Locate the cell with the specified text and output its [x, y] center coordinate. 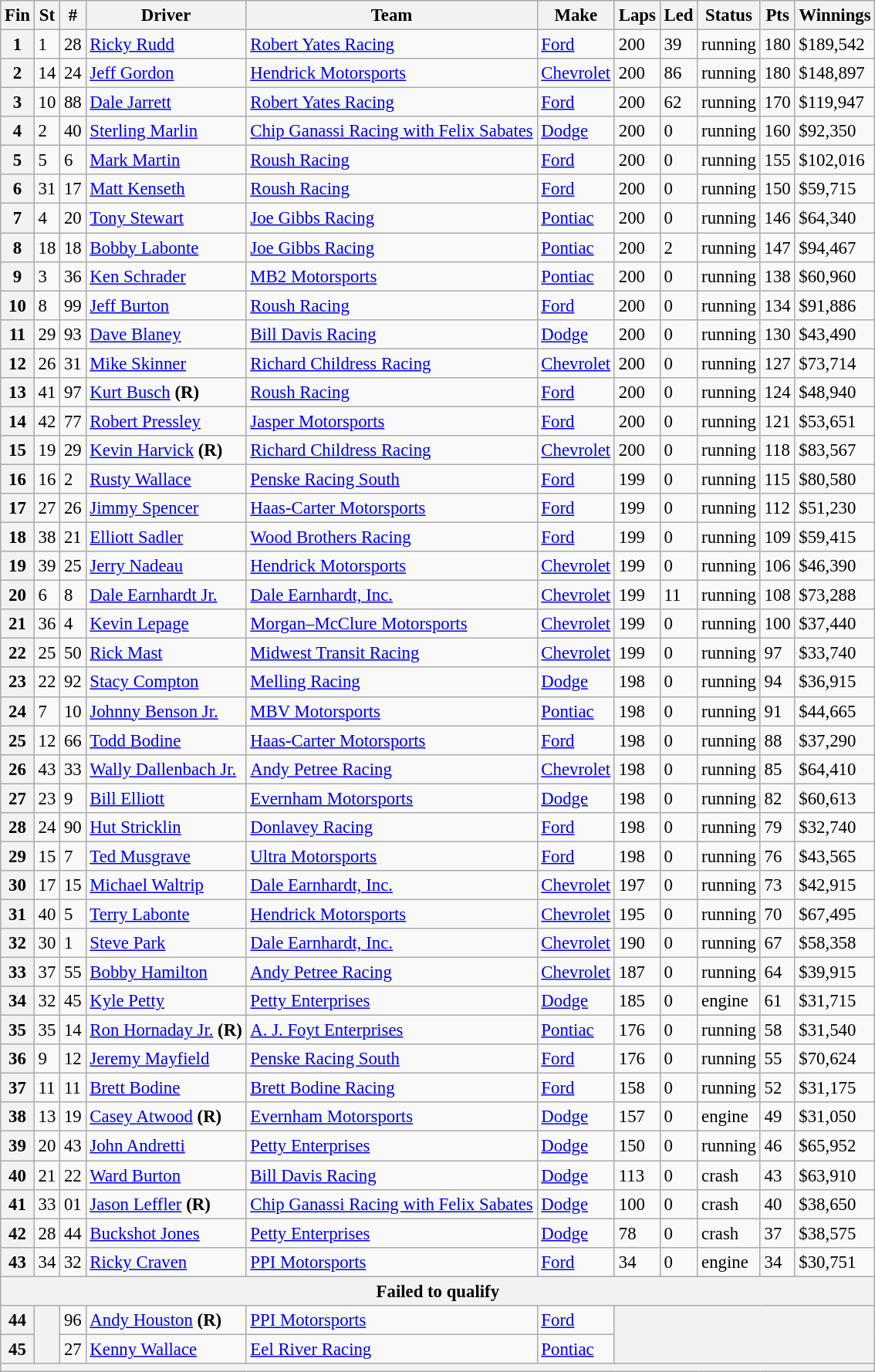
91 [778, 711]
Failed to qualify [438, 1291]
Fin [18, 15]
92 [73, 683]
$189,542 [835, 45]
158 [637, 1088]
$31,540 [835, 1030]
Elliott Sadler [166, 538]
$48,940 [835, 393]
$64,410 [835, 769]
$42,915 [835, 885]
78 [637, 1233]
$64,340 [835, 218]
$65,952 [835, 1146]
Rusty Wallace [166, 479]
$80,580 [835, 479]
52 [778, 1088]
Kevin Lepage [166, 624]
Casey Atwood (R) [166, 1117]
Melling Racing [392, 683]
Terry Labonte [166, 914]
Ricky Craven [166, 1262]
Brett Bodine Racing [392, 1088]
01 [73, 1204]
Ricky Rudd [166, 45]
$38,650 [835, 1204]
Kurt Busch (R) [166, 393]
$43,565 [835, 856]
109 [778, 538]
MB2 Motorsports [392, 276]
64 [778, 973]
190 [637, 943]
Pts [778, 15]
Jasper Motorsports [392, 421]
$102,016 [835, 160]
MBV Motorsports [392, 711]
$60,613 [835, 798]
$73,714 [835, 363]
Ward Burton [166, 1175]
146 [778, 218]
$58,358 [835, 943]
82 [778, 798]
$70,624 [835, 1059]
Driver [166, 15]
$51,230 [835, 508]
$37,440 [835, 624]
Winnings [835, 15]
Brett Bodine [166, 1088]
Hut Stricklin [166, 828]
187 [637, 973]
134 [778, 305]
$33,740 [835, 653]
Ron Hornaday Jr. (R) [166, 1030]
$92,350 [835, 131]
$30,751 [835, 1262]
Dale Jarrett [166, 103]
$63,910 [835, 1175]
61 [778, 1001]
112 [778, 508]
$60,960 [835, 276]
Jeff Gordon [166, 73]
147 [778, 248]
58 [778, 1030]
Stacy Compton [166, 683]
197 [637, 885]
73 [778, 885]
$67,495 [835, 914]
Rick Mast [166, 653]
$43,490 [835, 334]
Wood Brothers Racing [392, 538]
50 [73, 653]
$46,390 [835, 566]
76 [778, 856]
79 [778, 828]
108 [778, 595]
118 [778, 450]
Bill Elliott [166, 798]
155 [778, 160]
94 [778, 683]
138 [778, 276]
Led [679, 15]
170 [778, 103]
A. J. Foyt Enterprises [392, 1030]
Kevin Harvick (R) [166, 450]
$83,567 [835, 450]
77 [73, 421]
Mark Martin [166, 160]
90 [73, 828]
67 [778, 943]
Kyle Petty [166, 1001]
$38,575 [835, 1233]
$31,050 [835, 1117]
Jeff Burton [166, 305]
St [46, 15]
Tony Stewart [166, 218]
Michael Waltrip [166, 885]
195 [637, 914]
$148,897 [835, 73]
113 [637, 1175]
$44,665 [835, 711]
Ted Musgrave [166, 856]
62 [679, 103]
Dale Earnhardt Jr. [166, 595]
Matt Kenseth [166, 189]
85 [778, 769]
Johnny Benson Jr. [166, 711]
124 [778, 393]
49 [778, 1117]
$119,947 [835, 103]
Bobby Hamilton [166, 973]
Kenny Wallace [166, 1349]
Donlavey Racing [392, 828]
Steve Park [166, 943]
Bobby Labonte [166, 248]
Eel River Racing [392, 1349]
$53,651 [835, 421]
121 [778, 421]
Mike Skinner [166, 363]
99 [73, 305]
46 [778, 1146]
# [73, 15]
127 [778, 363]
$39,915 [835, 973]
Morgan–McClure Motorsports [392, 624]
Ultra Motorsports [392, 856]
Wally Dallenbach Jr. [166, 769]
106 [778, 566]
Status [728, 15]
93 [73, 334]
130 [778, 334]
Laps [637, 15]
Todd Bodine [166, 740]
Andy Houston (R) [166, 1320]
Ken Schrader [166, 276]
$37,290 [835, 740]
115 [778, 479]
185 [637, 1001]
$59,715 [835, 189]
66 [73, 740]
Dave Blaney [166, 334]
Midwest Transit Racing [392, 653]
86 [679, 73]
Sterling Marlin [166, 131]
Buckshot Jones [166, 1233]
157 [637, 1117]
John Andretti [166, 1146]
Make [576, 15]
160 [778, 131]
Jeremy Mayfield [166, 1059]
96 [73, 1320]
$32,740 [835, 828]
$73,288 [835, 595]
Jason Leffler (R) [166, 1204]
$91,886 [835, 305]
70 [778, 914]
$36,915 [835, 683]
$59,415 [835, 538]
$31,175 [835, 1088]
Jerry Nadeau [166, 566]
$31,715 [835, 1001]
Team [392, 15]
Jimmy Spencer [166, 508]
Robert Pressley [166, 421]
$94,467 [835, 248]
